From the cell containing the given text, extract its center point as (x, y) coordinate. 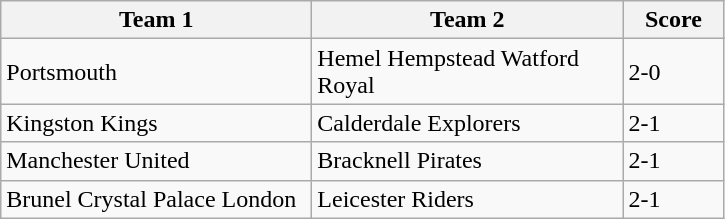
Calderdale Explorers (468, 123)
Leicester Riders (468, 199)
Team 2 (468, 20)
Score (674, 20)
2-0 (674, 72)
Brunel Crystal Palace London (156, 199)
Bracknell Pirates (468, 161)
Kingston Kings (156, 123)
Manchester United (156, 161)
Hemel Hempstead Watford Royal (468, 72)
Portsmouth (156, 72)
Team 1 (156, 20)
